From the cell containing the given text, extract its center point as (X, Y) coordinate. 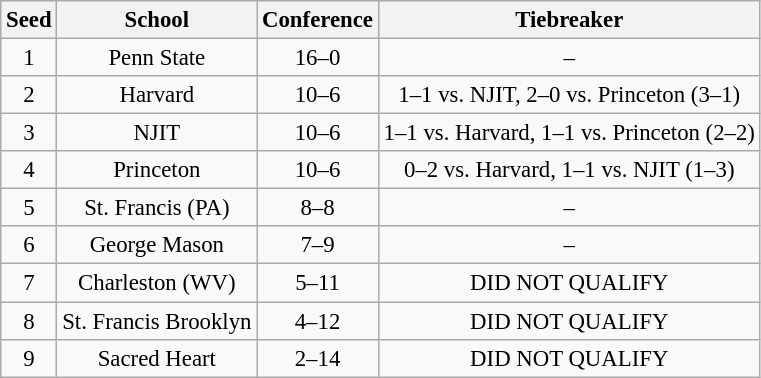
Harvard (157, 95)
2–14 (318, 358)
1–1 vs. NJIT, 2–0 vs. Princeton (3–1) (569, 95)
8 (29, 321)
School (157, 20)
6 (29, 245)
Princeton (157, 170)
Conference (318, 20)
Penn State (157, 58)
1–1 vs. Harvard, 1–1 vs. Princeton (2–2) (569, 133)
9 (29, 358)
0–2 vs. Harvard, 1–1 vs. NJIT (1–3) (569, 170)
3 (29, 133)
8–8 (318, 208)
16–0 (318, 58)
NJIT (157, 133)
4 (29, 170)
7–9 (318, 245)
Seed (29, 20)
5 (29, 208)
Tiebreaker (569, 20)
5–11 (318, 283)
Charleston (WV) (157, 283)
1 (29, 58)
St. Francis (PA) (157, 208)
2 (29, 95)
4–12 (318, 321)
7 (29, 283)
Sacred Heart (157, 358)
George Mason (157, 245)
St. Francis Brooklyn (157, 321)
